Identify which cell holds the provided text, then report its [x, y] central coordinate. 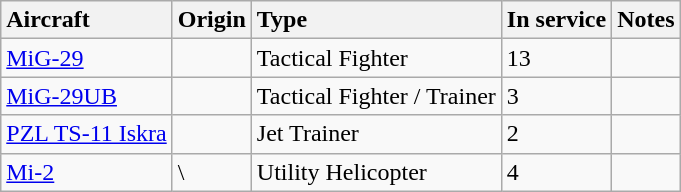
Utility Helicopter [376, 172]
Tactical Fighter [376, 58]
\ [212, 172]
Jet Trainer [376, 134]
Origin [212, 20]
Tactical Fighter / Trainer [376, 96]
PZL TS-11 Iskra [86, 134]
In service [556, 20]
Mi-2 [86, 172]
Notes [646, 20]
3 [556, 96]
MiG-29UB [86, 96]
Type [376, 20]
Aircraft [86, 20]
4 [556, 172]
13 [556, 58]
2 [556, 134]
MiG-29 [86, 58]
